Detect which cell encompasses the target text, then output its [X, Y] center coordinate. 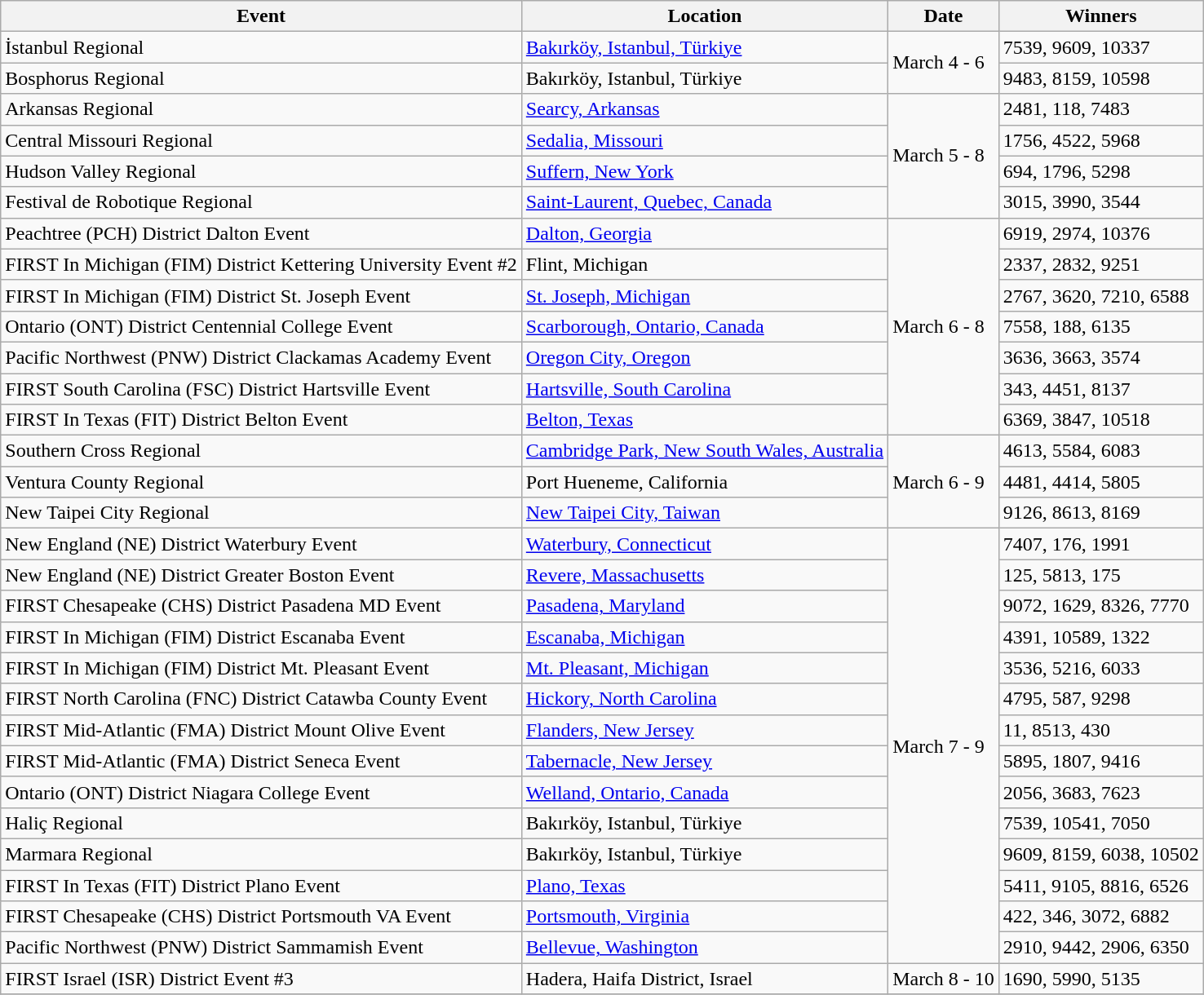
1690, 5990, 5135 [1101, 979]
FIRST Chesapeake (CHS) District Pasadena MD Event [261, 606]
Ontario (ONT) District Niagara College Event [261, 792]
Ontario (ONT) District Centennial College Event [261, 326]
7407, 176, 1991 [1101, 544]
Date [944, 16]
4481, 4414, 5805 [1101, 482]
9072, 1629, 8326, 7770 [1101, 606]
Pacific Northwest (PNW) District Clackamas Academy Event [261, 357]
Oregon City, Oregon [705, 357]
FIRST In Michigan (FIM) District Mt. Pleasant Event [261, 668]
Searcy, Arkansas [705, 109]
St. Joseph, Michigan [705, 295]
Cambridge Park, New South Wales, Australia [705, 451]
Plano, Texas [705, 885]
Waterbury, Connecticut [705, 544]
March 6 - 8 [944, 326]
11, 8513, 430 [1101, 730]
343, 4451, 8137 [1101, 389]
694, 1796, 5298 [1101, 171]
3015, 3990, 3544 [1101, 202]
7539, 10541, 7050 [1101, 823]
Hickory, North Carolina [705, 699]
FIRST Chesapeake (CHS) District Portsmouth VA Event [261, 917]
Marmara Regional [261, 854]
New England (NE) District Greater Boston Event [261, 575]
Bellevue, Washington [705, 948]
2337, 2832, 9251 [1101, 264]
FIRST In Texas (FIT) District Plano Event [261, 885]
Peachtree (PCH) District Dalton Event [261, 233]
New Taipei City, Taiwan [705, 513]
2056, 3683, 7623 [1101, 792]
3636, 3663, 3574 [1101, 357]
FIRST In Michigan (FIM) District St. Joseph Event [261, 295]
Winners [1101, 16]
1756, 4522, 5968 [1101, 140]
FIRST In Michigan (FIM) District Kettering University Event #2 [261, 264]
Flanders, New Jersey [705, 730]
5411, 9105, 8816, 6526 [1101, 885]
FIRST In Michigan (FIM) District Escanaba Event [261, 637]
9483, 8159, 10598 [1101, 78]
FIRST South Carolina (FSC) District Hartsville Event [261, 389]
2910, 9442, 2906, 6350 [1101, 948]
Revere, Massachusetts [705, 575]
7539, 9609, 10337 [1101, 47]
Mt. Pleasant, Michigan [705, 668]
2481, 118, 7483 [1101, 109]
9609, 8159, 6038, 10502 [1101, 854]
9126, 8613, 8169 [1101, 513]
Location [705, 16]
3536, 5216, 6033 [1101, 668]
FIRST Mid-Atlantic (FMA) District Mount Olive Event [261, 730]
7558, 188, 6135 [1101, 326]
FIRST Israel (ISR) District Event #3 [261, 979]
5895, 1807, 9416 [1101, 761]
125, 5813, 175 [1101, 575]
Suffern, New York [705, 171]
Haliç Regional [261, 823]
Sedalia, Missouri [705, 140]
6369, 3847, 10518 [1101, 420]
Pasadena, Maryland [705, 606]
Event [261, 16]
March 7 - 9 [944, 745]
Port Hueneme, California [705, 482]
FIRST Mid-Atlantic (FMA) District Seneca Event [261, 761]
Central Missouri Regional [261, 140]
2767, 3620, 7210, 6588 [1101, 295]
Dalton, Georgia [705, 233]
4795, 587, 9298 [1101, 699]
FIRST North Carolina (FNC) District Catawba County Event [261, 699]
Hudson Valley Regional [261, 171]
Tabernacle, New Jersey [705, 761]
Portsmouth, Virginia [705, 917]
Hartsville, South Carolina [705, 389]
422, 346, 3072, 6882 [1101, 917]
Escanaba, Michigan [705, 637]
Bosphorus Regional [261, 78]
March 8 - 10 [944, 979]
Pacific Northwest (PNW) District Sammamish Event [261, 948]
Belton, Texas [705, 420]
New England (NE) District Waterbury Event [261, 544]
March 5 - 8 [944, 156]
Welland, Ontario, Canada [705, 792]
New Taipei City Regional [261, 513]
Arkansas Regional [261, 109]
FIRST In Texas (FIT) District Belton Event [261, 420]
4613, 5584, 6083 [1101, 451]
Saint-Laurent, Quebec, Canada [705, 202]
İstanbul Regional [261, 47]
6919, 2974, 10376 [1101, 233]
Southern Cross Regional [261, 451]
March 6 - 9 [944, 482]
Ventura County Regional [261, 482]
March 4 - 6 [944, 63]
4391, 10589, 1322 [1101, 637]
Hadera, Haifa District, Israel [705, 979]
Flint, Michigan [705, 264]
Scarborough, Ontario, Canada [705, 326]
Festival de Robotique Regional [261, 202]
